Identify which cell holds the provided text, then report its [X, Y] central coordinate. 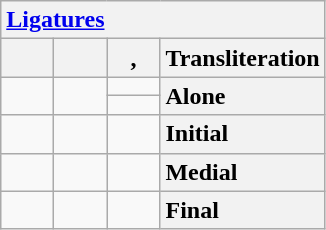
Transliteration [242, 58]
Alone [242, 96]
Medial [242, 172]
Ligatures [163, 20]
Final [242, 210]
, [134, 58]
Initial [242, 134]
